Scan for the cell matching the given text and deliver its (x, y) coordinate at center. 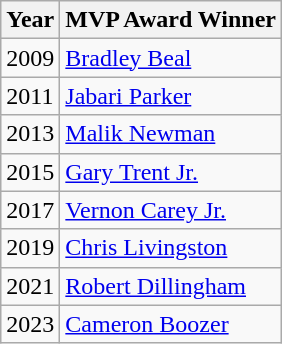
MVP Award Winner (171, 20)
Jabari Parker (171, 96)
Chris Livingston (171, 248)
Vernon Carey Jr. (171, 210)
Robert Dillingham (171, 286)
2011 (30, 96)
2023 (30, 324)
Gary Trent Jr. (171, 172)
Year (30, 20)
2017 (30, 210)
2013 (30, 134)
2009 (30, 58)
2015 (30, 172)
Cameron Boozer (171, 324)
2019 (30, 248)
2021 (30, 286)
Bradley Beal (171, 58)
Malik Newman (171, 134)
